Identify which cell holds the provided text, then report its (x, y) central coordinate. 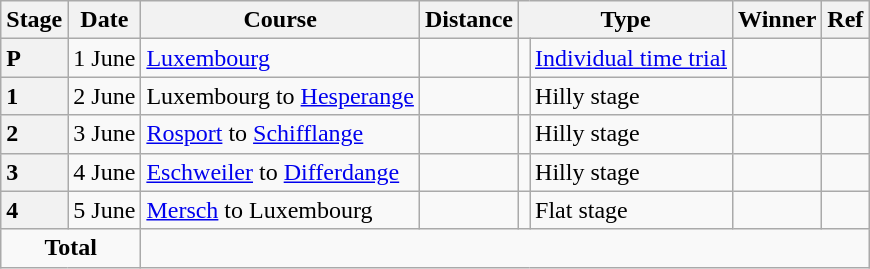
Winner (778, 20)
Flat stage (632, 210)
2 (34, 134)
Type (625, 20)
3 June (104, 134)
1 June (104, 58)
Eschweiler to Differdange (280, 172)
Course (280, 20)
Mersch to Luxembourg (280, 210)
2 June (104, 96)
Distance (468, 20)
Rosport to Schifflange (280, 134)
Total (71, 248)
5 June (104, 210)
P (34, 58)
4 June (104, 172)
1 (34, 96)
Individual time trial (632, 58)
3 (34, 172)
Stage (34, 20)
Date (104, 20)
Luxembourg to Hesperange (280, 96)
4 (34, 210)
Ref (846, 20)
Luxembourg (280, 58)
